Scan for the cell matching the given text and deliver its [X, Y] coordinate at center. 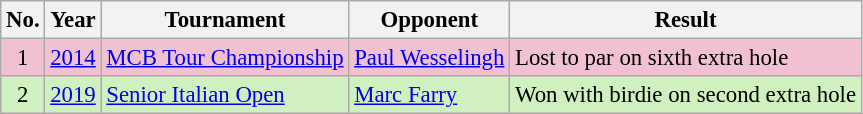
MCB Tour Championship [225, 58]
1 [23, 58]
Senior Italian Open [225, 95]
Result [686, 20]
2014 [73, 58]
2 [23, 95]
Tournament [225, 20]
Paul Wesselingh [430, 58]
Won with birdie on second extra hole [686, 95]
2019 [73, 95]
Marc Farry [430, 95]
Year [73, 20]
Lost to par on sixth extra hole [686, 58]
Opponent [430, 20]
No. [23, 20]
